Detect which cell encompasses the target text, then output its (x, y) center coordinate. 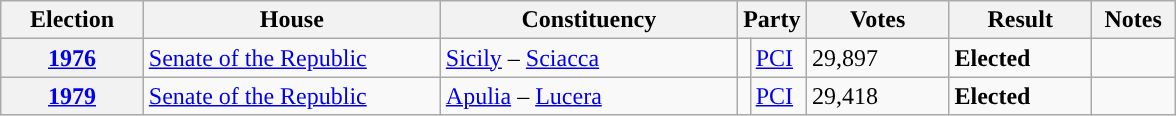
29,897 (878, 58)
Election (72, 20)
Party (772, 20)
1976 (72, 58)
House (292, 20)
Notes (1132, 20)
1979 (72, 96)
29,418 (878, 96)
Votes (878, 20)
Constituency (588, 20)
Result (1020, 20)
Sicily – Sciacca (588, 58)
Apulia – Lucera (588, 96)
